Scan for the cell matching the given text and deliver its (x, y) coordinate at center. 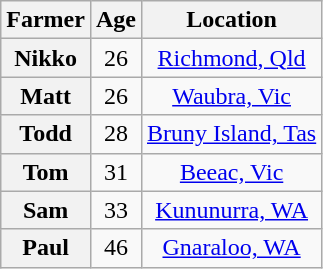
Paul (46, 248)
Nikko (46, 58)
33 (116, 210)
Todd (46, 134)
Waubra, Vic (231, 96)
Farmer (46, 20)
Beeac, Vic (231, 172)
Kununurra, WA (231, 210)
Tom (46, 172)
31 (116, 172)
46 (116, 248)
Bruny Island, Tas (231, 134)
Gnaraloo, WA (231, 248)
Richmond, Qld (231, 58)
Location (231, 20)
Age (116, 20)
Matt (46, 96)
Sam (46, 210)
28 (116, 134)
